Find where the given text appears and provide that cell's center as [X, Y] coordinate. 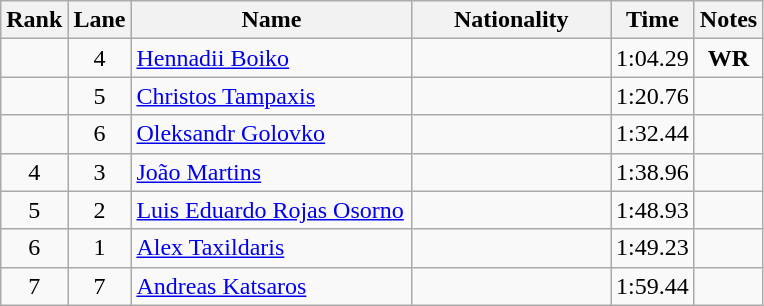
Oleksandr Golovko [272, 134]
1:38.96 [653, 172]
1:20.76 [653, 96]
Christos Tampaxis [272, 96]
1:04.29 [653, 58]
1:48.93 [653, 210]
1:32.44 [653, 134]
Hennadii Boiko [272, 58]
3 [100, 172]
Alex Taxildaris [272, 248]
1:59.44 [653, 286]
1 [100, 248]
Notes [728, 20]
Rank [34, 20]
WR [728, 58]
Luis Eduardo Rojas Osorno [272, 210]
Andreas Katsaros [272, 286]
2 [100, 210]
Name [272, 20]
Nationality [512, 20]
1:49.23 [653, 248]
João Martins [272, 172]
Time [653, 20]
Lane [100, 20]
